Detect which cell encompasses the target text, then output its (X, Y) center coordinate. 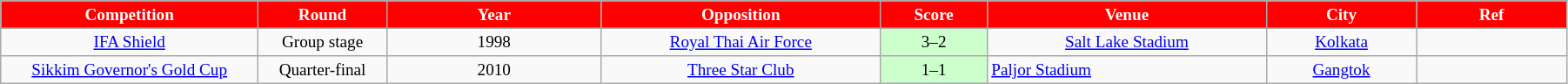
Score (933, 15)
2010 (494, 70)
3–2 (933, 42)
Ref (1491, 15)
Salt Lake Stadium (1127, 42)
Competition (130, 15)
Three Star Club (740, 70)
1998 (494, 42)
Paljor Stadium (1127, 70)
Royal Thai Air Force (740, 42)
Group stage (323, 42)
Venue (1127, 15)
IFA Shield (130, 42)
Year (494, 15)
City (1342, 15)
Round (323, 15)
Quarter-final (323, 70)
Kolkata (1342, 42)
Sikkim Governor's Gold Cup (130, 70)
1–1 (933, 70)
Gangtok (1342, 70)
Opposition (740, 15)
